Detect which cell encompasses the target text, then output its [X, Y] center coordinate. 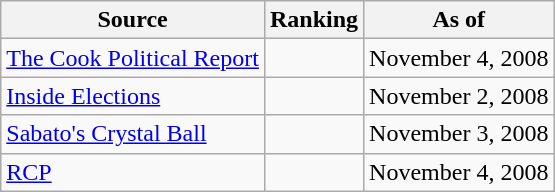
Ranking [314, 20]
RCP [133, 172]
The Cook Political Report [133, 58]
November 2, 2008 [459, 96]
Source [133, 20]
As of [459, 20]
Inside Elections [133, 96]
November 3, 2008 [459, 134]
Sabato's Crystal Ball [133, 134]
